Locate the cell with the specified text and output its (X, Y) center coordinate. 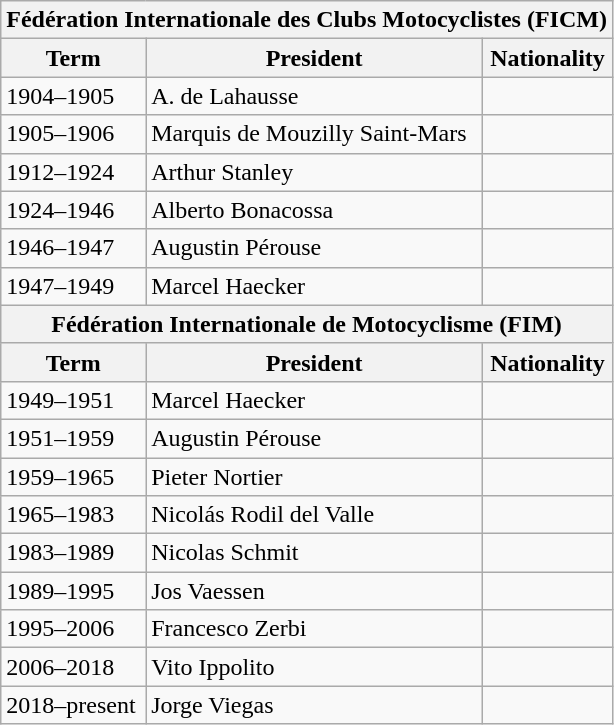
1946–1947 (74, 248)
Alberto Bonacossa (314, 210)
1989–1995 (74, 591)
1995–2006 (74, 629)
Arthur Stanley (314, 172)
1947–1949 (74, 286)
Fédération Internationale des Clubs Motocyclistes (FICM) (307, 20)
Jorge Viegas (314, 705)
1924–1946 (74, 210)
1983–1989 (74, 553)
1905–1906 (74, 134)
Pieter Nortier (314, 477)
Nicolas Schmit (314, 553)
1949–1951 (74, 400)
Francesco Zerbi (314, 629)
A. de Lahausse (314, 96)
1904–1905 (74, 96)
1965–1983 (74, 515)
1959–1965 (74, 477)
1951–1959 (74, 438)
1912–1924 (74, 172)
2018–present (74, 705)
Vito Ippolito (314, 667)
Nicolás Rodil del Valle (314, 515)
Marquis de Mouzilly Saint-Mars (314, 134)
Fédération Internationale de Motocyclisme (FIM) (307, 324)
Jos Vaessen (314, 591)
2006–2018 (74, 667)
